Return [x, y] of the center of cell containing provided text 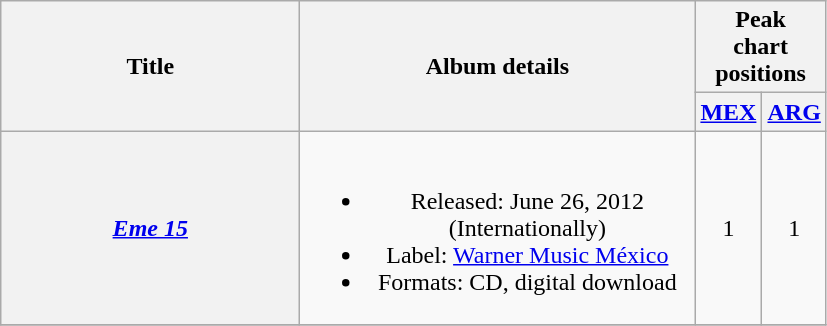
Released: June 26, 2012 (Internationally)Label: Warner Music MéxicoFormats: CD, digital download [498, 228]
Eme 15 [150, 228]
Album details [498, 66]
MEX [728, 112]
Peakchartpositions [760, 47]
Title [150, 66]
ARG [794, 112]
